For the text-containing cell, return its midpoint in (X, Y) coordinate format. 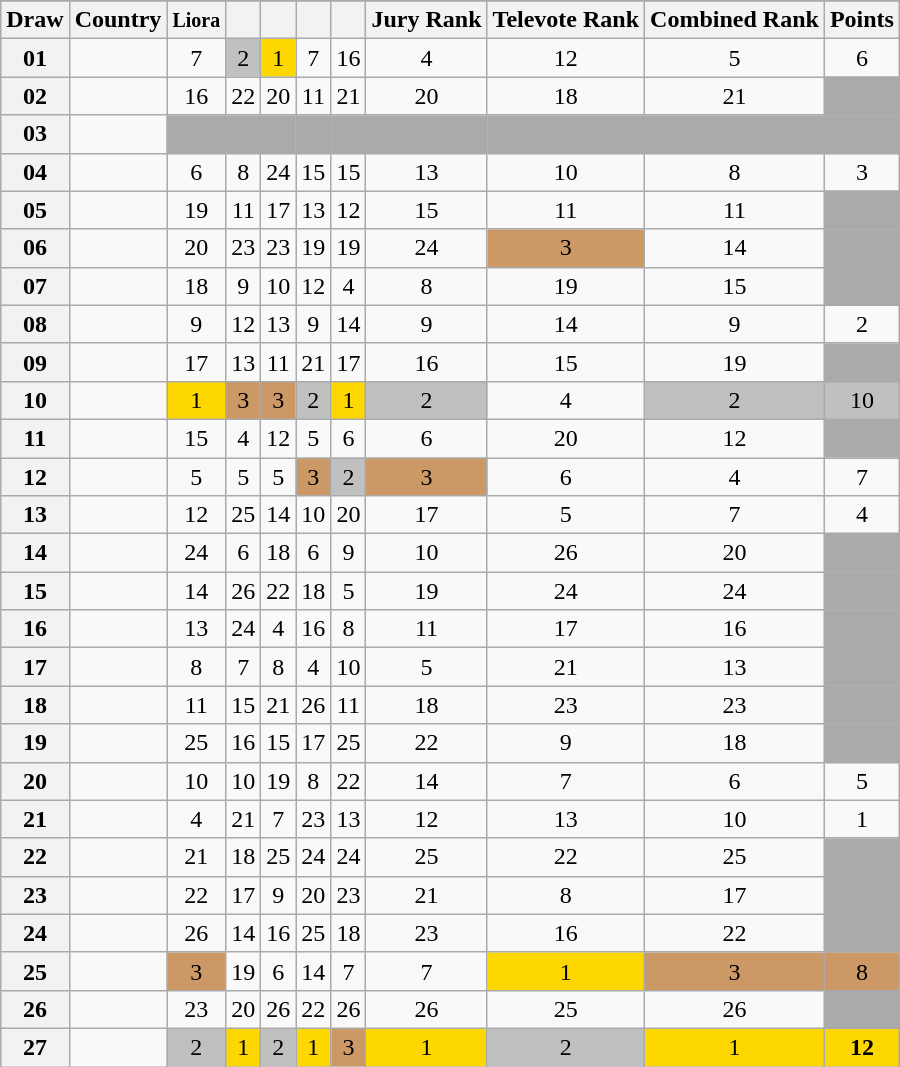
Jury Rank (426, 20)
Points (862, 20)
27 (35, 1047)
Liora (196, 20)
05 (35, 210)
Country (118, 20)
Combined Rank (735, 20)
07 (35, 286)
Televote Rank (566, 20)
09 (35, 362)
06 (35, 248)
04 (35, 172)
08 (35, 324)
01 (35, 58)
03 (35, 134)
02 (35, 96)
Draw (35, 20)
